From the cell containing the given text, extract its center point as (X, Y) coordinate. 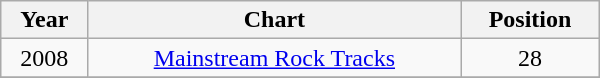
Year (44, 20)
Mainstream Rock Tracks (274, 58)
Position (530, 20)
28 (530, 58)
Chart (274, 20)
2008 (44, 58)
